Determine the (x, y) coordinate at the center of the cell enclosing the given text.  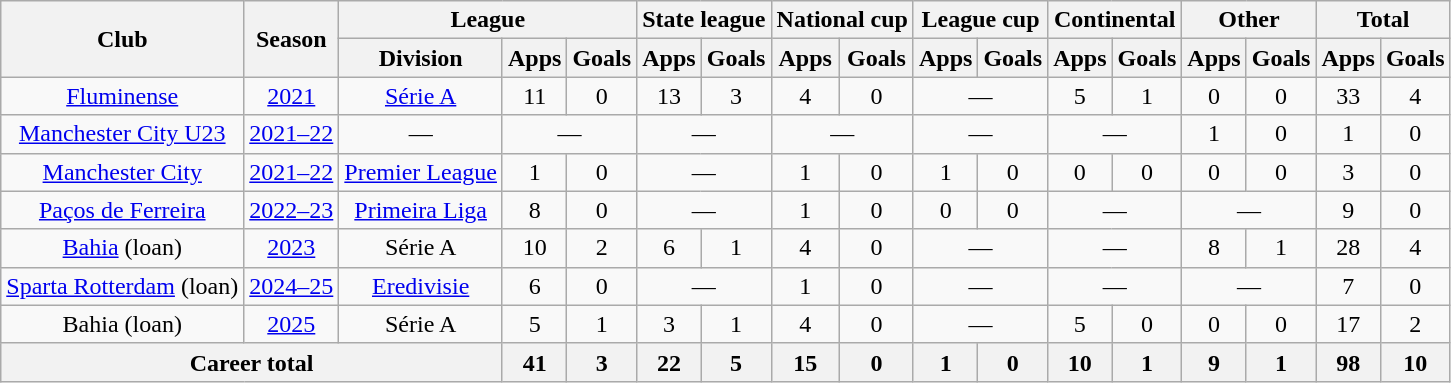
Other (1249, 20)
Total (1383, 20)
Premier League (421, 172)
22 (669, 362)
Continental (1115, 20)
2023 (292, 248)
Division (421, 58)
League cup (980, 20)
Season (292, 39)
41 (534, 362)
2022–23 (292, 210)
Club (122, 39)
Fluminense (122, 96)
Manchester City (122, 172)
Career total (252, 362)
28 (1348, 248)
11 (534, 96)
Paços de Ferreira (122, 210)
League (488, 20)
2024–25 (292, 286)
Eredivisie (421, 286)
17 (1348, 324)
98 (1348, 362)
2025 (292, 324)
National cup (842, 20)
2021 (292, 96)
15 (805, 362)
State league (704, 20)
Sparta Rotterdam (loan) (122, 286)
33 (1348, 96)
Primeira Liga (421, 210)
Manchester City U23 (122, 134)
7 (1348, 286)
13 (669, 96)
